Capture the cell that displays the provided text and extract its [x, y] central coordinate. 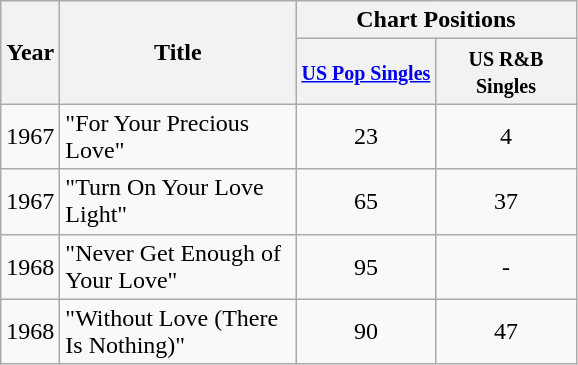
23 [366, 136]
- [506, 266]
"Never Get Enough of Your Love" [178, 266]
65 [366, 202]
Title [178, 52]
Chart Positions [436, 20]
95 [366, 266]
"For Your Precious Love" [178, 136]
47 [506, 332]
US Pop Singles [366, 72]
Year [30, 52]
"Turn On Your Love Light" [178, 202]
37 [506, 202]
"Without Love (There Is Nothing)" [178, 332]
4 [506, 136]
US R&B Singles [506, 72]
90 [366, 332]
